Extract the (x, y) coordinate from the center of the cell holding the provided text.  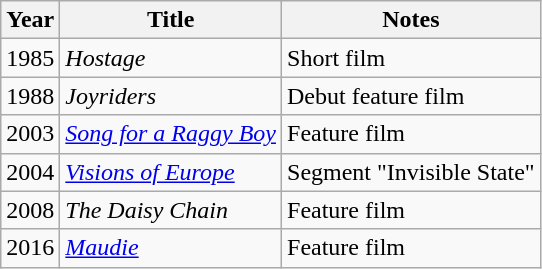
Notes (412, 20)
Song for a Raggy Boy (171, 134)
1985 (30, 58)
1988 (30, 96)
Visions of Europe (171, 172)
Segment "Invisible State" (412, 172)
2016 (30, 248)
2004 (30, 172)
Title (171, 20)
Joyriders (171, 96)
2003 (30, 134)
Debut feature film (412, 96)
The Daisy Chain (171, 210)
Maudie (171, 248)
Short film (412, 58)
Year (30, 20)
2008 (30, 210)
Hostage (171, 58)
